Scan for the cell matching the given text and deliver its (x, y) coordinate at center. 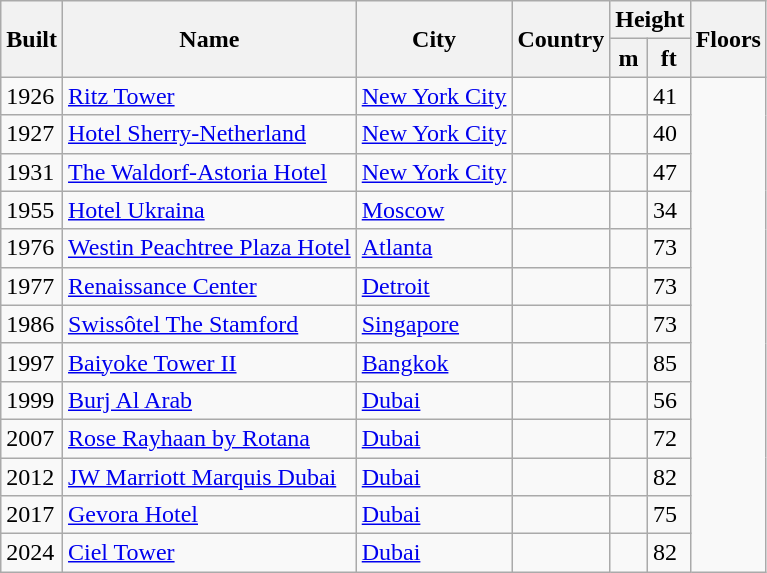
75 (668, 515)
1977 (32, 286)
1999 (32, 400)
2012 (32, 477)
Floors (728, 39)
40 (668, 134)
Westin Peachtree Plaza Hotel (210, 248)
1986 (32, 324)
1955 (32, 210)
1976 (32, 248)
Moscow (434, 210)
85 (668, 362)
2007 (32, 438)
34 (668, 210)
Ritz Tower (210, 96)
Country (561, 39)
Hotel Sherry-Netherland (210, 134)
Baiyoke Tower II (210, 362)
Renaissance Center (210, 286)
47 (668, 172)
56 (668, 400)
Detroit (434, 286)
Ciel Tower (210, 553)
City (434, 39)
Burj Al Arab (210, 400)
ft (668, 58)
Bangkok (434, 362)
Height (650, 20)
m (629, 58)
2017 (32, 515)
The Waldorf-Astoria Hotel (210, 172)
41 (668, 96)
1926 (32, 96)
Built (32, 39)
1931 (32, 172)
1997 (32, 362)
Hotel Ukraina (210, 210)
Gevora Hotel (210, 515)
2024 (32, 553)
Swissôtel The Stamford (210, 324)
72 (668, 438)
1927 (32, 134)
Atlanta (434, 248)
Singapore (434, 324)
Name (210, 39)
JW Marriott Marquis Dubai (210, 477)
Rose Rayhaan by Rotana (210, 438)
